Search for the cell housing the specified text and yield its [x, y] center coordinate. 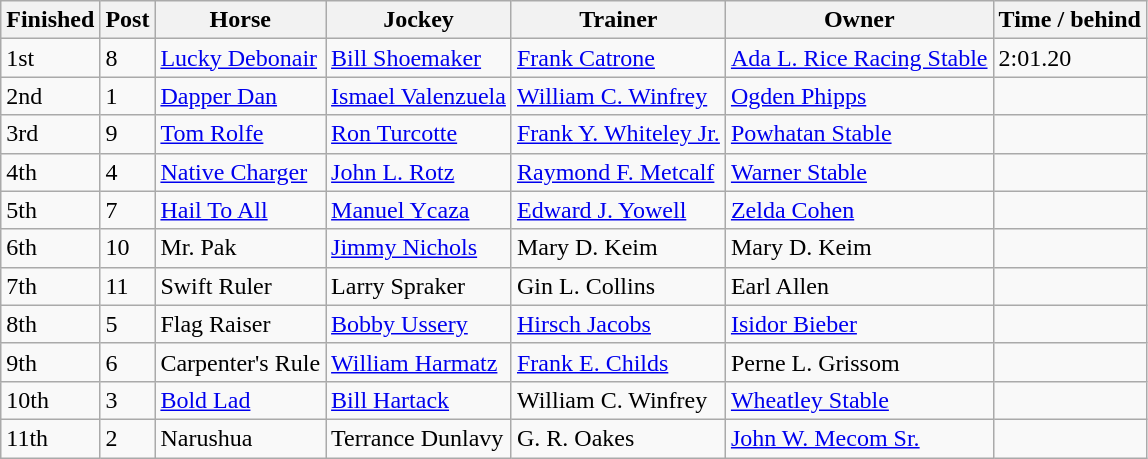
Narushua [240, 438]
1st [50, 58]
10 [128, 248]
Perne L. Grissom [859, 362]
Ogden Phipps [859, 96]
5 [128, 324]
Ada L. Rice Racing Stable [859, 58]
Mr. Pak [240, 248]
Jimmy Nichols [419, 248]
2nd [50, 96]
3 [128, 400]
Gin L. Collins [618, 286]
11 [128, 286]
Flag Raiser [240, 324]
Hirsch Jacobs [618, 324]
3rd [50, 134]
Wheatley Stable [859, 400]
Raymond F. Metcalf [618, 172]
Ismael Valenzuela [419, 96]
Bill Shoemaker [419, 58]
Time / behind [1070, 20]
Carpenter's Rule [240, 362]
Isidor Bieber [859, 324]
Ron Turcotte [419, 134]
9 [128, 134]
Bold Lad [240, 400]
7th [50, 286]
5th [50, 210]
Tom Rolfe [240, 134]
2:01.20 [1070, 58]
4th [50, 172]
G. R. Oakes [618, 438]
8th [50, 324]
Bobby Ussery [419, 324]
Frank Y. Whiteley Jr. [618, 134]
William Harmatz [419, 362]
6th [50, 248]
Larry Spraker [419, 286]
Trainer [618, 20]
Manuel Ycaza [419, 210]
1 [128, 96]
Finished [50, 20]
Owner [859, 20]
Frank Catrone [618, 58]
Earl Allen [859, 286]
8 [128, 58]
Edward J. Yowell [618, 210]
4 [128, 172]
Dapper Dan [240, 96]
6 [128, 362]
Hail To All [240, 210]
Zelda Cohen [859, 210]
Frank E. Childs [618, 362]
Powhatan Stable [859, 134]
John W. Mecom Sr. [859, 438]
Native Charger [240, 172]
2 [128, 438]
Bill Hartack [419, 400]
Swift Ruler [240, 286]
9th [50, 362]
John L. Rotz [419, 172]
Horse [240, 20]
Jockey [419, 20]
Lucky Debonair [240, 58]
10th [50, 400]
Terrance Dunlavy [419, 438]
11th [50, 438]
Post [128, 20]
Warner Stable [859, 172]
7 [128, 210]
